Identify which cell holds the provided text, then report its [x, y] central coordinate. 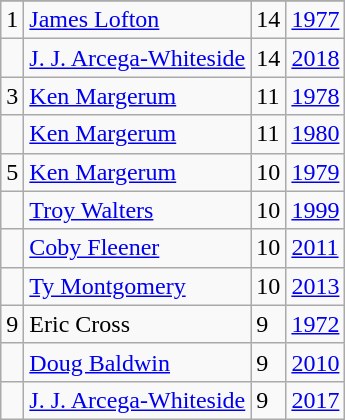
1979 [316, 172]
2013 [316, 286]
Eric Cross [138, 324]
1977 [316, 20]
5 [12, 172]
1978 [316, 96]
2010 [316, 362]
1980 [316, 134]
3 [12, 96]
Coby Fleener [138, 248]
2017 [316, 400]
1 [12, 20]
1972 [316, 324]
James Lofton [138, 20]
Ty Montgomery [138, 286]
Doug Baldwin [138, 362]
2011 [316, 248]
1999 [316, 210]
Troy Walters [138, 210]
2018 [316, 58]
